Extract the (X, Y) coordinate from the center of the cell holding the provided text.  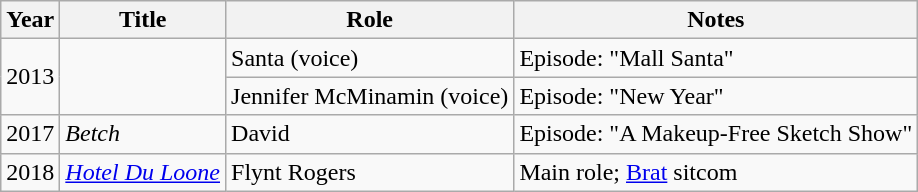
Hotel Du Loone (143, 172)
2013 (30, 77)
Main role; Brat sitcom (716, 172)
Episode: "Mall Santa" (716, 58)
2017 (30, 134)
2018 (30, 172)
Notes (716, 20)
Role (370, 20)
Flynt Rogers (370, 172)
Title (143, 20)
Betch (143, 134)
Episode: "New Year" (716, 96)
Jennifer McMinamin (voice) (370, 96)
David (370, 134)
Year (30, 20)
Santa (voice) (370, 58)
Episode: "A Makeup-Free Sketch Show" (716, 134)
